Scan for the cell matching the given text and deliver its [X, Y] coordinate at center. 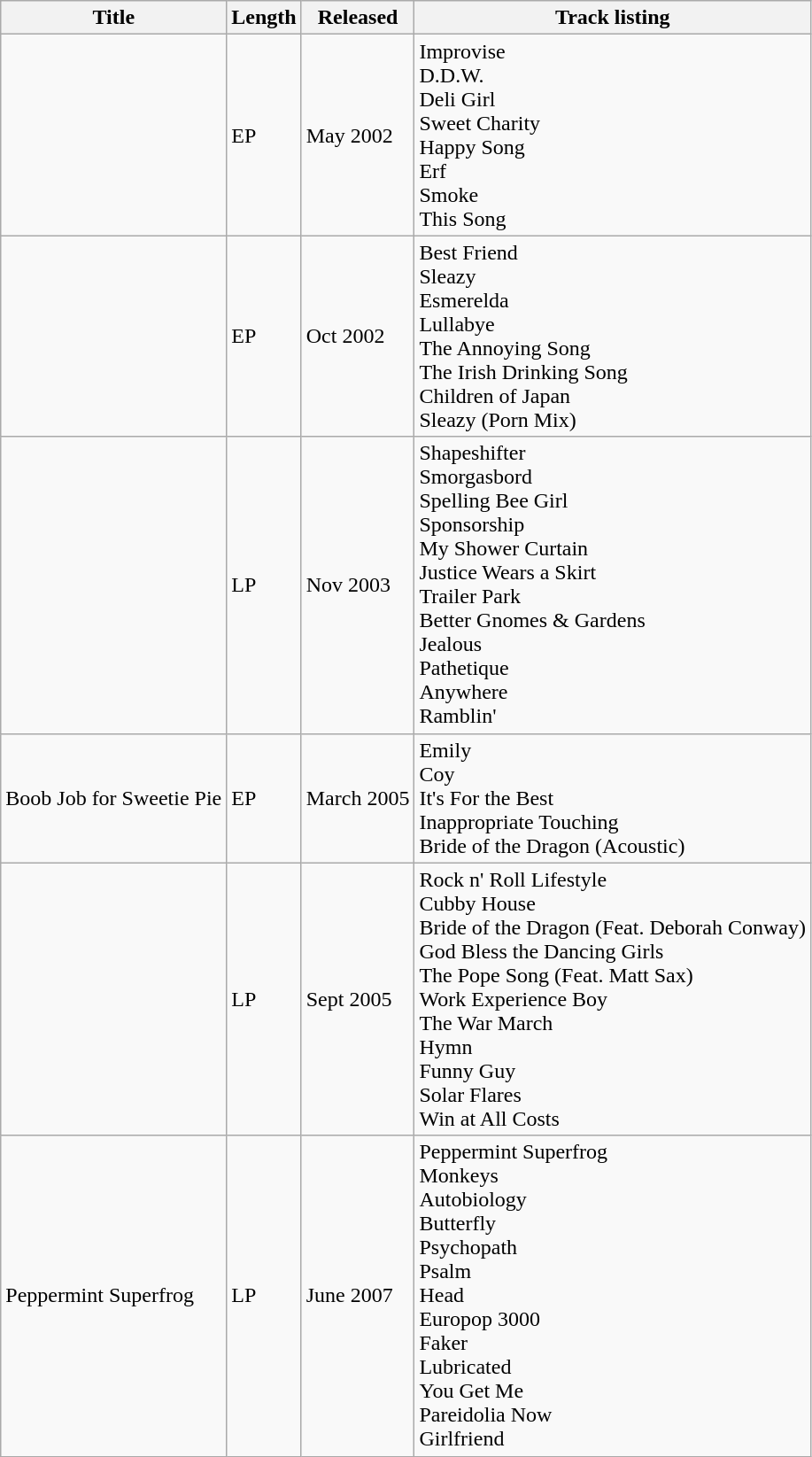
ImproviseD.D.W.Deli GirlSweet CharityHappy SongErfSmokeThis Song [613, 135]
Peppermint Superfrog [113, 1296]
Peppermint SuperfrogMonkeysAutobiologyButterflyPsychopathPsalmHeadEuropop 3000FakerLubricatedYou Get MePareidolia NowGirlfriend [613, 1296]
March 2005 [358, 798]
Boob Job for Sweetie Pie [113, 798]
Best FriendSleazyEsmereldaLullabyeThe Annoying SongThe Irish Drinking SongChildren of JapanSleazy (Porn Mix) [613, 337]
Nov 2003 [358, 585]
Title [113, 18]
Length [264, 18]
EmilyCoyIt's For the BestInappropriate TouchingBride of the Dragon (Acoustic) [613, 798]
May 2002 [358, 135]
Track listing [613, 18]
Oct 2002 [358, 337]
June 2007 [358, 1296]
Released [358, 18]
Sept 2005 [358, 999]
